Return the [x, y] coordinate for the center point of the cell that contains the specified text.  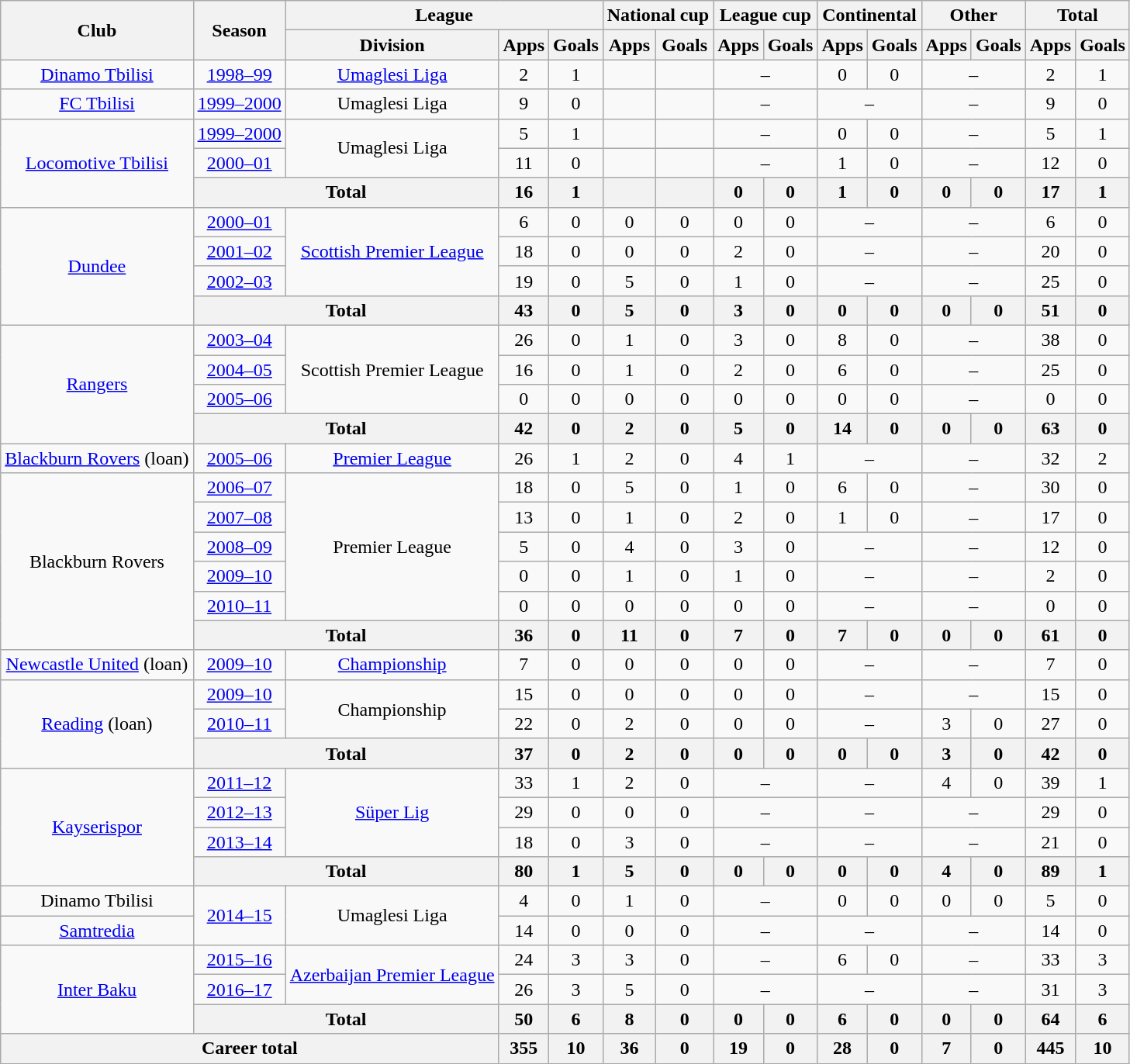
2007–08 [239, 517]
37 [524, 753]
Club [97, 30]
445 [1050, 1048]
Continental [869, 16]
24 [524, 960]
2002–03 [239, 281]
2011–12 [239, 782]
22 [524, 724]
2004–05 [239, 370]
Kayserispor [97, 827]
28 [842, 1048]
Newcastle United (loan) [97, 665]
355 [524, 1048]
89 [1050, 872]
2006–07 [239, 488]
61 [1050, 635]
Dundee [97, 266]
2001–02 [239, 251]
30 [1050, 488]
13 [524, 517]
21 [1050, 841]
Other [973, 16]
Azerbaijan Premier League [392, 975]
League cup [765, 16]
Inter Baku [97, 990]
2012–13 [239, 812]
63 [1050, 429]
39 [1050, 782]
2013–14 [239, 841]
20 [1050, 251]
43 [524, 310]
2016–17 [239, 990]
Career total [250, 1048]
Rangers [97, 384]
Reading (loan) [97, 724]
League [444, 16]
80 [524, 872]
2003–04 [239, 340]
Blackburn Rovers [97, 561]
2014–15 [239, 916]
38 [1050, 340]
32 [1050, 458]
2008–09 [239, 547]
Süper Lig [392, 812]
Samtredia [97, 931]
31 [1050, 990]
Locomotive Tbilisi [97, 163]
50 [524, 1019]
51 [1050, 310]
Season [239, 30]
1998–99 [239, 74]
64 [1050, 1019]
Blackburn Rovers (loan) [97, 458]
27 [1050, 724]
National cup [658, 16]
Division [392, 45]
FC Tbilisi [97, 104]
2015–16 [239, 960]
